Provide the (X, Y) coordinate of the cell's center where the given text is located.  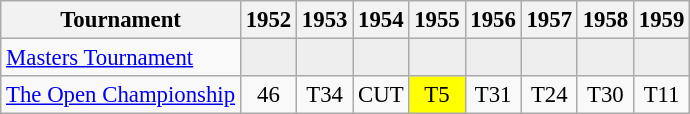
T34 (325, 95)
T11 (661, 95)
1954 (381, 20)
T31 (493, 95)
Tournament (121, 20)
1958 (605, 20)
46 (268, 95)
T30 (605, 95)
1957 (549, 20)
T24 (549, 95)
The Open Championship (121, 95)
1953 (325, 20)
1955 (437, 20)
1956 (493, 20)
1959 (661, 20)
1952 (268, 20)
T5 (437, 95)
CUT (381, 95)
Masters Tournament (121, 58)
